Locate the cell with the specified text and output its [x, y] center coordinate. 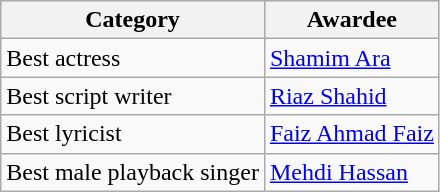
Category [133, 20]
Best male playback singer [133, 172]
Riaz Shahid [352, 96]
Shamim Ara [352, 58]
Faiz Ahmad Faiz [352, 134]
Best lyricist [133, 134]
Awardee [352, 20]
Best actress [133, 58]
Best script writer [133, 96]
Mehdi Hassan [352, 172]
